Return (x, y) of the center of cell containing provided text 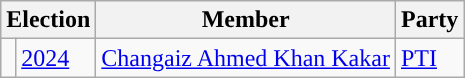
Party (429, 20)
PTI (429, 58)
Member (246, 20)
2024 (56, 58)
Election (48, 20)
Changaiz Ahmed Khan Kakar (246, 58)
